Identify which cell holds the provided text, then report its (X, Y) central coordinate. 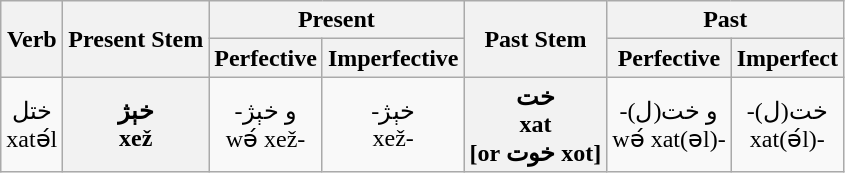
ختxat[or خوت xot] (536, 124)
Imperfect (787, 58)
-(و خت(ل wә́ xat(əl)- (669, 124)
-و خېژ wә́ xež- (266, 124)
-خېژ xež- (393, 124)
Present Stem (136, 39)
خېژ xež (136, 124)
Verb (32, 39)
-(خت(ل xat(ә́l)- (787, 124)
ختل xatә́l (32, 124)
Imperfective (393, 58)
Past Stem (536, 39)
Present (336, 20)
Past (726, 20)
